Extract the (X, Y) coordinate from the center of the cell holding the provided text.  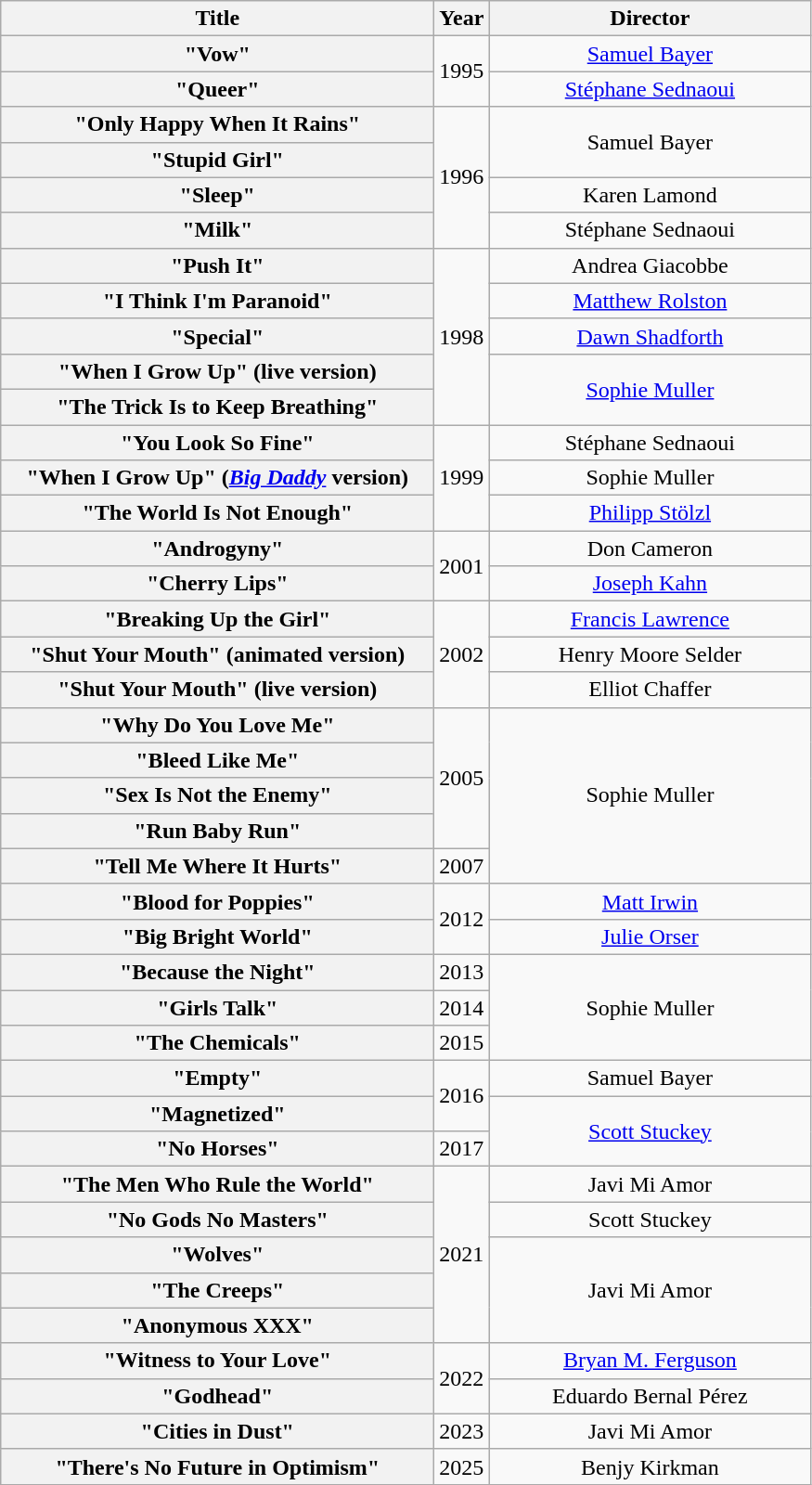
"Why Do You Love Me" (217, 725)
2013 (462, 972)
2022 (462, 1378)
Philipp Stölzl (650, 513)
"I Think I'm Paranoid" (217, 301)
"Sleep" (217, 195)
2021 (462, 1255)
"The Men Who Rule the World" (217, 1184)
2015 (462, 1043)
"The World Is Not Enough" (217, 513)
"Bleed Like Me" (217, 760)
2023 (462, 1431)
2012 (462, 919)
Eduardo Bernal Pérez (650, 1396)
Don Cameron (650, 549)
Elliot Chaffer (650, 690)
"Breaking Up the Girl" (217, 619)
"Anonymous XXX" (217, 1325)
2016 (462, 1096)
"Run Baby Run" (217, 831)
"The Trick Is to Keep Breathing" (217, 407)
"Magnetized" (217, 1114)
"Push It" (217, 265)
Bryan M. Ferguson (650, 1361)
2017 (462, 1149)
2005 (462, 778)
Matt Irwin (650, 901)
"Vow" (217, 54)
Matthew Rolston (650, 301)
Dawn Shadforth (650, 336)
1998 (462, 336)
"Blood for Poppies" (217, 901)
Title (217, 19)
"Godhead" (217, 1396)
1996 (462, 177)
Julie Orser (650, 936)
"Big Bright World" (217, 936)
"There's No Future in Optimism" (217, 1466)
"No Horses" (217, 1149)
Director (650, 19)
"Only Happy When It Rains" (217, 124)
"Shut Your Mouth" (live version) (217, 690)
"Girls Talk" (217, 1007)
"Because the Night" (217, 972)
"The Creeps" (217, 1290)
"Milk" (217, 230)
"When I Grow Up" (Big Daddy version) (217, 478)
"Empty" (217, 1078)
"When I Grow Up" (live version) (217, 371)
"The Chemicals" (217, 1043)
"Androgyny" (217, 549)
Francis Lawrence (650, 619)
2025 (462, 1466)
2014 (462, 1007)
"No Gods No Masters" (217, 1220)
1999 (462, 478)
"Stupid Girl" (217, 160)
"Sex Is Not the Enemy" (217, 795)
1995 (462, 71)
"Shut Your Mouth" (animated version) (217, 654)
Karen Lamond (650, 195)
"Cities in Dust" (217, 1431)
Henry Moore Selder (650, 654)
"Cherry Lips" (217, 584)
"Special" (217, 336)
"Witness to Your Love" (217, 1361)
2007 (462, 866)
Year (462, 19)
2002 (462, 654)
"Tell Me Where It Hurts" (217, 866)
Joseph Kahn (650, 584)
"Queer" (217, 89)
2001 (462, 566)
Andrea Giacobbe (650, 265)
"You Look So Fine" (217, 443)
Benjy Kirkman (650, 1466)
"Wolves" (217, 1255)
